Find where the given text appears and provide that cell's center as (X, Y) coordinate. 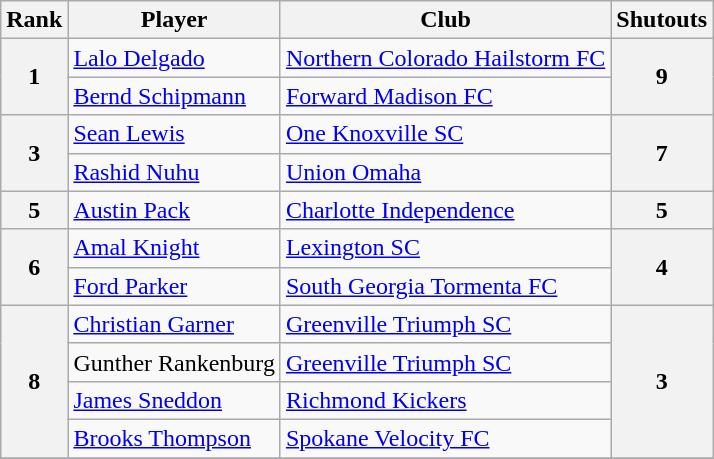
One Knoxville SC (445, 134)
Union Omaha (445, 172)
Shutouts (662, 20)
Rank (34, 20)
Gunther Rankenburg (174, 362)
7 (662, 153)
4 (662, 267)
Northern Colorado Hailstorm FC (445, 58)
Christian Garner (174, 324)
Club (445, 20)
Rashid Nuhu (174, 172)
Charlotte Independence (445, 210)
Austin Pack (174, 210)
Spokane Velocity FC (445, 438)
Richmond Kickers (445, 400)
Forward Madison FC (445, 96)
Bernd Schipmann (174, 96)
Player (174, 20)
South Georgia Tormenta FC (445, 286)
James Sneddon (174, 400)
6 (34, 267)
Lexington SC (445, 248)
Lalo Delgado (174, 58)
Ford Parker (174, 286)
1 (34, 77)
Brooks Thompson (174, 438)
8 (34, 381)
9 (662, 77)
Sean Lewis (174, 134)
Amal Knight (174, 248)
